Extract the (x, y) coordinate from the center of the cell holding the provided text.  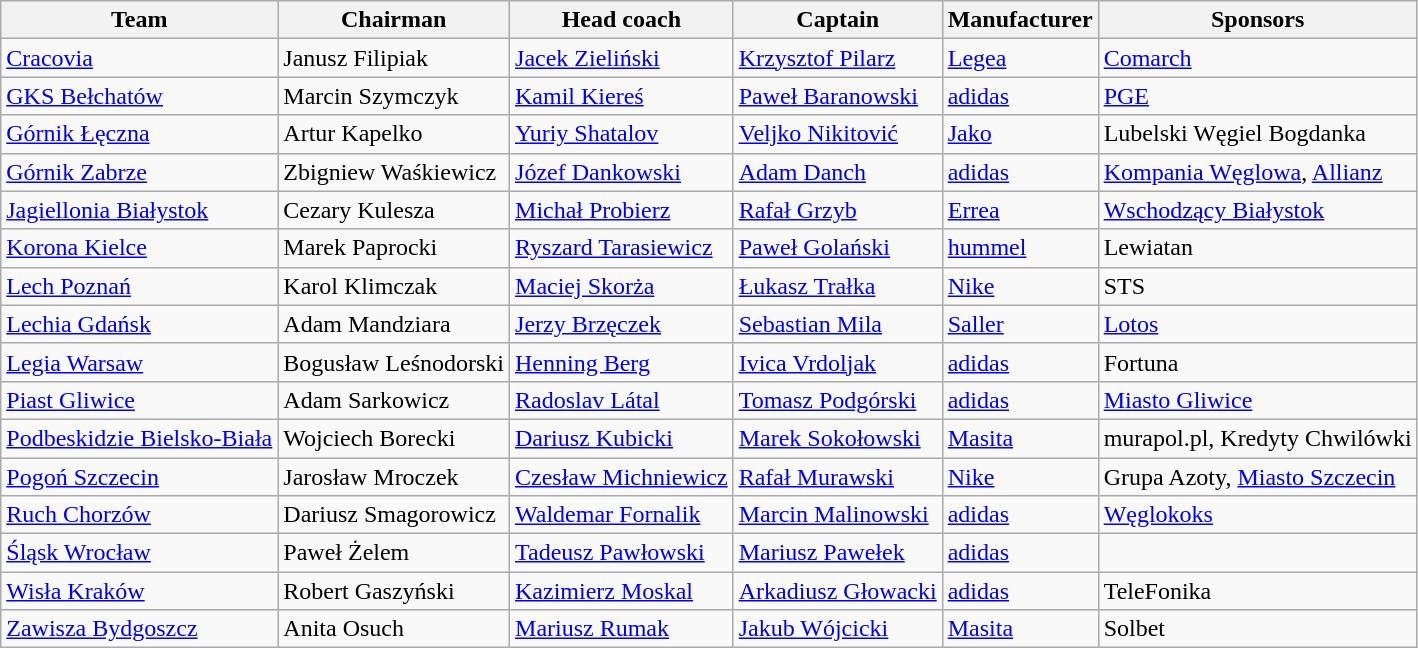
Arkadiusz Głowacki (838, 591)
Sponsors (1258, 20)
PGE (1258, 96)
Wisła Kraków (140, 591)
Podbeskidzie Bielsko-Biała (140, 438)
Head coach (622, 20)
Adam Sarkowicz (394, 400)
Miasto Gliwice (1258, 400)
Jarosław Mroczek (394, 477)
Anita Osuch (394, 629)
Ryszard Tarasiewicz (622, 248)
Cracovia (140, 58)
Paweł Żelem (394, 553)
Lech Poznań (140, 286)
Karol Klimczak (394, 286)
TeleFonika (1258, 591)
Zawisza Bydgoszcz (140, 629)
GKS Bełchatów (140, 96)
Paweł Baranowski (838, 96)
Waldemar Fornalik (622, 515)
Legia Warsaw (140, 362)
Grupa Azoty, Miasto Szczecin (1258, 477)
Jacek Zieliński (622, 58)
Pogoń Szczecin (140, 477)
Śląsk Wrocław (140, 553)
Henning Berg (622, 362)
Dariusz Kubicki (622, 438)
Robert Gaszyński (394, 591)
Team (140, 20)
Górnik Łęczna (140, 134)
hummel (1020, 248)
Kompania Węglowa, Allianz (1258, 172)
Rafał Grzyb (838, 210)
Ivica Vrdoljak (838, 362)
Krzysztof Pilarz (838, 58)
Marek Paprocki (394, 248)
Kamil Kiereś (622, 96)
Kazimierz Moskal (622, 591)
Adam Mandziara (394, 324)
Cezary Kulesza (394, 210)
Lechia Gdańsk (140, 324)
Sebastian Mila (838, 324)
Jagiellonia Białystok (140, 210)
murapol.pl, Kredyty Chwilówki (1258, 438)
Lewiatan (1258, 248)
Chairman (394, 20)
Czesław Michniewicz (622, 477)
Maciej Skorża (622, 286)
Ruch Chorzów (140, 515)
Mariusz Pawełek (838, 553)
Łukasz Trałka (838, 286)
Tadeusz Pawłowski (622, 553)
STS (1258, 286)
Górnik Zabrze (140, 172)
Marcin Szymczyk (394, 96)
Piast Gliwice (140, 400)
Radoslav Látal (622, 400)
Zbigniew Waśkiewicz (394, 172)
Jako (1020, 134)
Tomasz Podgórski (838, 400)
Solbet (1258, 629)
Errea (1020, 210)
Veljko Nikitović (838, 134)
Manufacturer (1020, 20)
Mariusz Rumak (622, 629)
Legea (1020, 58)
Jakub Wójcicki (838, 629)
Wschodzący Białystok (1258, 210)
Adam Danch (838, 172)
Bogusław Leśnodorski (394, 362)
Węglokoks (1258, 515)
Paweł Golański (838, 248)
Janusz Filipiak (394, 58)
Saller (1020, 324)
Michał Probierz (622, 210)
Marcin Malinowski (838, 515)
Lubelski Węgiel Bogdanka (1258, 134)
Korona Kielce (140, 248)
Lotos (1258, 324)
Yuriy Shatalov (622, 134)
Józef Dankowski (622, 172)
Comarch (1258, 58)
Jerzy Brzęczek (622, 324)
Wojciech Borecki (394, 438)
Captain (838, 20)
Dariusz Smagorowicz (394, 515)
Rafał Murawski (838, 477)
Marek Sokołowski (838, 438)
Fortuna (1258, 362)
Artur Kapelko (394, 134)
